Scan for the cell matching the given text and deliver its [X, Y] coordinate at center. 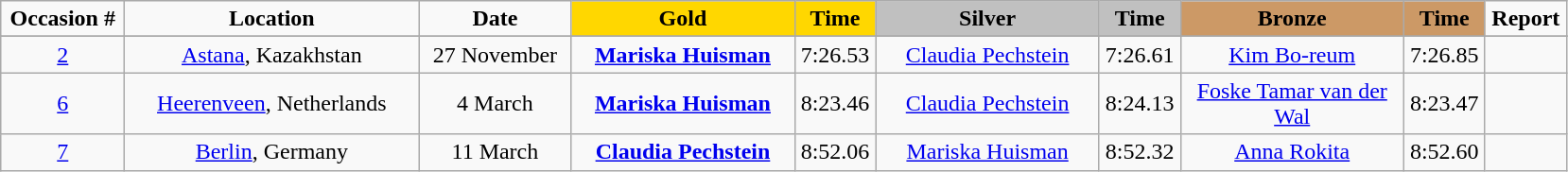
8:23.46 [835, 104]
Astana, Kazakhstan [272, 55]
Gold [683, 19]
Berlin, Germany [272, 152]
27 November [496, 55]
7 [62, 152]
Location [272, 19]
8:24.13 [1140, 104]
Bronze [1292, 19]
7:26.61 [1140, 55]
6 [62, 104]
8:52.06 [835, 152]
7:26.53 [835, 55]
7:26.85 [1444, 55]
8:52.60 [1444, 152]
Kim Bo-reum [1292, 55]
Report [1525, 19]
Occasion # [62, 19]
8:23.47 [1444, 104]
4 March [496, 104]
Heerenveen, Netherlands [272, 104]
2 [62, 55]
Foske Tamar van der Wal [1292, 104]
Anna Rokita [1292, 152]
Date [496, 19]
8:52.32 [1140, 152]
Silver [987, 19]
11 March [496, 152]
